Detect which cell encompasses the target text, then output its (X, Y) center coordinate. 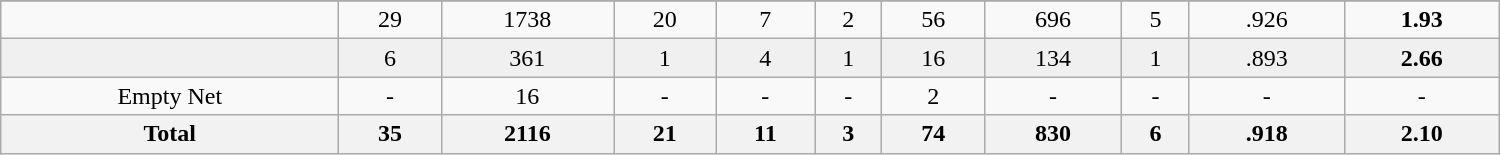
.893 (1266, 58)
2116 (527, 134)
21 (665, 134)
361 (527, 58)
20 (665, 20)
4 (766, 58)
134 (1052, 58)
7 (766, 20)
Total (170, 134)
.926 (1266, 20)
1.93 (1422, 20)
2.66 (1422, 58)
5 (1156, 20)
11 (766, 134)
29 (390, 20)
Empty Net (170, 96)
696 (1052, 20)
2.10 (1422, 134)
1738 (527, 20)
.918 (1266, 134)
74 (933, 134)
830 (1052, 134)
3 (848, 134)
56 (933, 20)
35 (390, 134)
